Provide the (X, Y) coordinate of the cell's center where the given text is located.  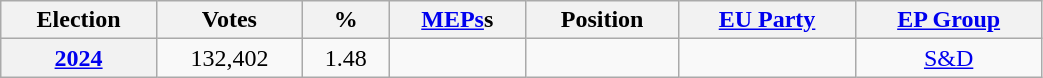
EU Party (767, 20)
EP Group (948, 20)
% (346, 20)
2024 (79, 58)
S&D (948, 58)
MEPss (457, 20)
Votes (229, 20)
Election (79, 20)
Position (602, 20)
132,402 (229, 58)
1.48 (346, 58)
